Return the [x, y] coordinate for the center point of the cell that contains the specified text.  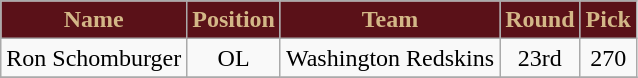
Round [540, 20]
Position [234, 20]
Pick [608, 20]
Team [390, 20]
23rd [540, 58]
Ron Schomburger [94, 58]
Washington Redskins [390, 58]
Name [94, 20]
270 [608, 58]
OL [234, 58]
